Locate the cell with the specified text and output its [x, y] center coordinate. 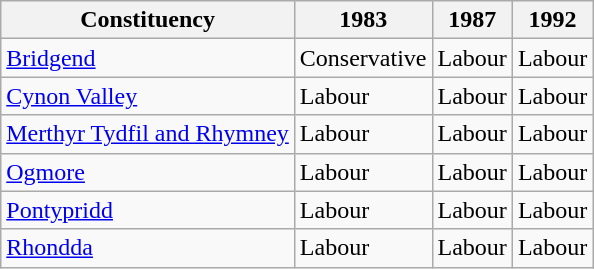
Merthyr Tydfil and Rhymney [148, 134]
Ogmore [148, 172]
1983 [363, 20]
1992 [552, 20]
Cynon Valley [148, 96]
Bridgend [148, 58]
Conservative [363, 58]
1987 [472, 20]
Rhondda [148, 248]
Pontypridd [148, 210]
Constituency [148, 20]
